Output the [X, Y] coordinate of the center of the cell containing the given text.  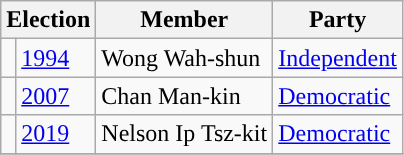
Election [48, 20]
Wong Wah-shun [184, 58]
2019 [56, 134]
Independent [338, 58]
Member [184, 20]
2007 [56, 96]
Chan Man-kin [184, 96]
Party [338, 20]
Nelson Ip Tsz-kit [184, 134]
1994 [56, 58]
